Scan for the cell matching the given text and deliver its [x, y] coordinate at center. 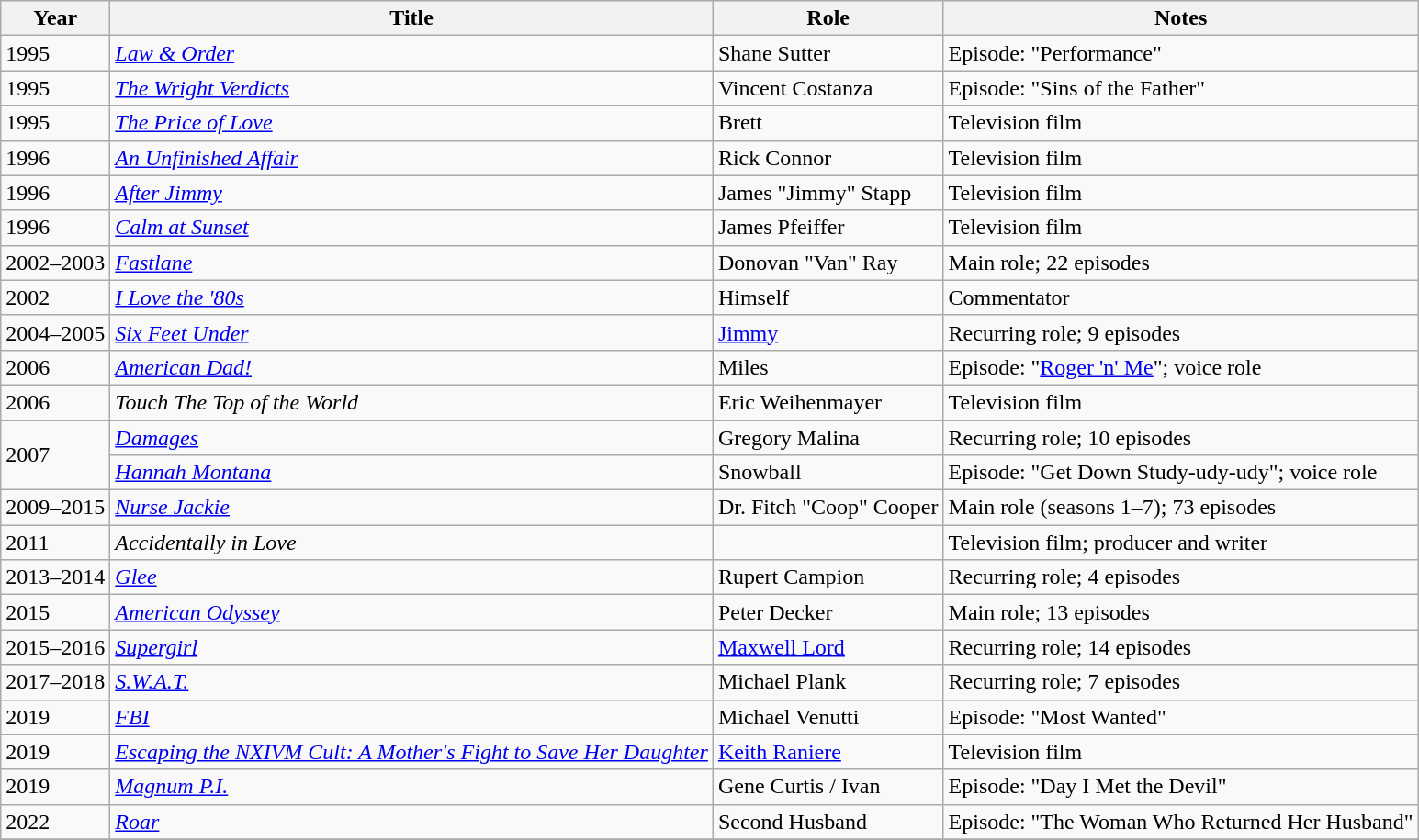
2017–2018 [55, 682]
Maxwell Lord [828, 647]
Main role; 13 episodes [1181, 612]
Law & Order [411, 53]
Peter Decker [828, 612]
2015 [55, 612]
Rick Connor [828, 158]
Magnum P.I. [411, 787]
After Jimmy [411, 193]
James "Jimmy" Stapp [828, 193]
Episode: "The Woman Who Returned Her Husband" [1181, 822]
2002–2003 [55, 263]
Vincent Costanza [828, 88]
Himself [828, 297]
Gregory Malina [828, 438]
Episode: "Day I Met the Devil" [1181, 787]
Recurring role; 14 episodes [1181, 647]
The Price of Love [411, 123]
S.W.A.T. [411, 682]
Roar [411, 822]
The Wright Verdicts [411, 88]
Television film; producer and writer [1181, 543]
Touch The Top of the World [411, 402]
Damages [411, 438]
Episode: "Roger 'n' Me"; voice role [1181, 367]
Title [411, 18]
Eric Weihenmayer [828, 402]
I Love the '80s [411, 297]
Recurring role; 4 episodes [1181, 577]
Main role (seasons 1–7); 73 episodes [1181, 508]
Recurring role; 10 episodes [1181, 438]
FBI [411, 717]
Second Husband [828, 822]
Episode: "Get Down Study-udy-udy"; voice role [1181, 473]
Gene Curtis / Ivan [828, 787]
Accidentally in Love [411, 543]
Episode: "Sins of the Father" [1181, 88]
2022 [55, 822]
Role [828, 18]
Dr. Fitch "Coop" Cooper [828, 508]
Supergirl [411, 647]
Recurring role; 7 episodes [1181, 682]
Hannah Montana [411, 473]
2007 [55, 455]
Michael Plank [828, 682]
2013–2014 [55, 577]
Year [55, 18]
Brett [828, 123]
Glee [411, 577]
Keith Raniere [828, 752]
Commentator [1181, 297]
Miles [828, 367]
Main role; 22 episodes [1181, 263]
Episode: "Performance" [1181, 53]
2004–2005 [55, 332]
Notes [1181, 18]
2002 [55, 297]
Shane Sutter [828, 53]
James Pfeiffer [828, 228]
Jimmy [828, 332]
Donovan "Van" Ray [828, 263]
Nurse Jackie [411, 508]
American Dad! [411, 367]
2011 [55, 543]
2015–2016 [55, 647]
Episode: "Most Wanted" [1181, 717]
Escaping the NXIVM Cult: A Mother's Fight to Save Her Daughter [411, 752]
Michael Venutti [828, 717]
Rupert Campion [828, 577]
Calm at Sunset [411, 228]
Recurring role; 9 episodes [1181, 332]
2009–2015 [55, 508]
American Odyssey [411, 612]
An Unfinished Affair [411, 158]
Fastlane [411, 263]
Snowball [828, 473]
Six Feet Under [411, 332]
